Return [x, y] of the center of cell containing provided text 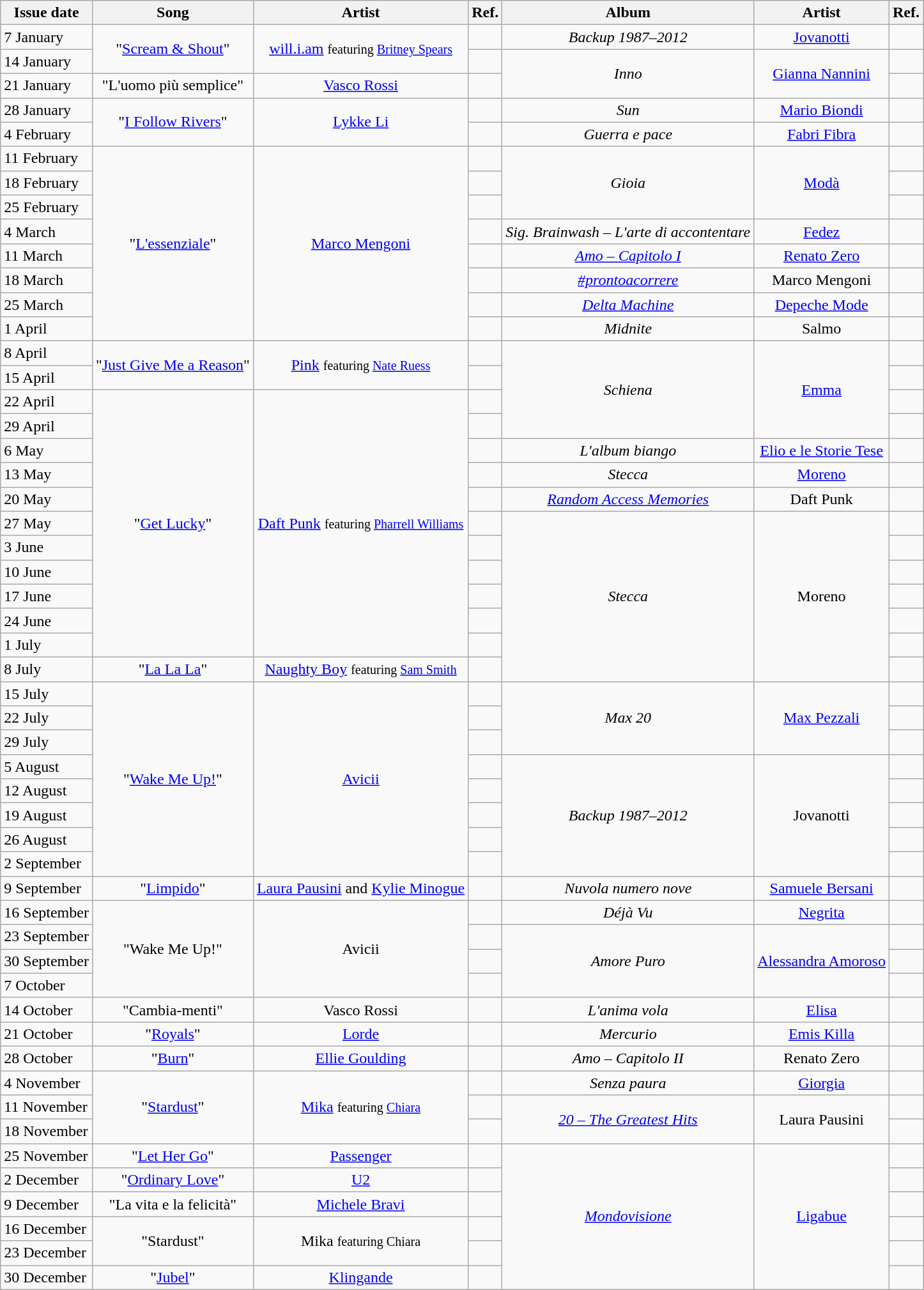
28 January [47, 110]
Delta Machine [628, 305]
Mondovisione [628, 1217]
Modà [822, 183]
Gianna Nannini [822, 73]
2 September [47, 864]
Salmo [822, 329]
14 October [47, 1010]
Schiena [628, 390]
26 August [47, 840]
4 March [47, 231]
"Limpido" [173, 888]
24 June [47, 620]
will.i.am featuring Britney Spears [360, 49]
Amore Puro [628, 961]
Sun [628, 110]
Daft Punk featuring Pharrell Williams [360, 524]
Song [173, 13]
30 December [47, 1277]
L'anima vola [628, 1010]
Sig. Brainwash – L'arte di accontentare [628, 231]
29 April [47, 426]
29 July [47, 742]
1 April [47, 329]
Ellie Goulding [360, 1058]
"Cambia-menti" [173, 1010]
Laura Pausini and Kylie Minogue [360, 888]
Random Access Memories [628, 499]
Negrita [822, 912]
Klingande [360, 1277]
Daft Punk [822, 499]
4 February [47, 134]
16 September [47, 912]
13 May [47, 475]
"Burn" [173, 1058]
Déjà Vu [628, 912]
25 November [47, 1156]
15 July [47, 693]
6 May [47, 450]
28 October [47, 1058]
Senza paura [628, 1083]
3 June [47, 548]
Amo – Capitolo I [628, 256]
Issue date [47, 13]
19 August [47, 815]
30 September [47, 961]
"Just Give Me a Reason" [173, 365]
22 July [47, 718]
Naughty Boy featuring Sam Smith [360, 669]
Lorde [360, 1034]
L'album biango [628, 450]
Max 20 [628, 718]
8 April [47, 353]
5 August [47, 767]
12 August [47, 791]
20 May [47, 499]
4 November [47, 1083]
Giorgia [822, 1083]
Lykke Li [360, 122]
Fedez [822, 231]
Emma [822, 390]
"Get Lucky" [173, 524]
Guerra e pace [628, 134]
Elisa [822, 1010]
8 July [47, 669]
21 October [47, 1034]
"Ordinary Love" [173, 1180]
Max Pezzali [822, 718]
Ligabue [822, 1217]
23 September [47, 937]
18 November [47, 1132]
Gioia [628, 183]
25 February [47, 207]
"I Follow Rivers" [173, 122]
27 May [47, 523]
Alessandra Amoroso [822, 961]
Nuvola numero nove [628, 888]
"La vita e la felicità" [173, 1204]
Elio e le Storie Tese [822, 450]
Midnite [628, 329]
"Scream & Shout" [173, 49]
9 December [47, 1204]
10 June [47, 572]
20 – The Greatest Hits [628, 1119]
"Jubel" [173, 1277]
16 December [47, 1229]
Samuele Bersani [822, 888]
Michele Bravi [360, 1204]
21 January [47, 86]
Pink featuring Nate Ruess [360, 365]
Passenger [360, 1156]
11 February [47, 158]
11 March [47, 256]
14 January [47, 61]
Laura Pausini [822, 1119]
"La La La" [173, 669]
1 July [47, 645]
Depeche Mode [822, 305]
18 February [47, 183]
Amo – Capitolo II [628, 1058]
7 October [47, 985]
Mario Biondi [822, 110]
"Royals" [173, 1034]
23 December [47, 1253]
7 January [47, 37]
#prontoacorrere [628, 280]
"L'uomo più semplice" [173, 86]
25 March [47, 305]
17 June [47, 596]
"Let Her Go" [173, 1156]
Emis Killa [822, 1034]
Album [628, 13]
2 December [47, 1180]
22 April [47, 402]
18 March [47, 280]
Inno [628, 73]
11 November [47, 1107]
"L'essenziale" [173, 243]
Mercurio [628, 1034]
9 September [47, 888]
U2 [360, 1180]
15 April [47, 378]
Fabri Fibra [822, 134]
